Output the (X, Y) coordinate of the center of the cell containing the given text.  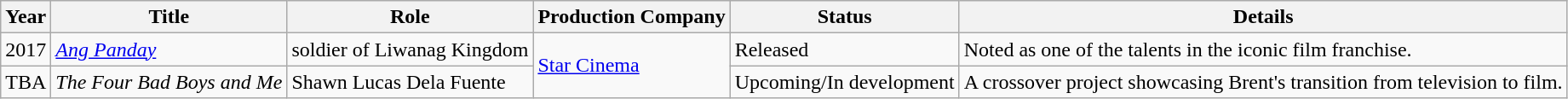
Role (411, 17)
TBA (26, 82)
Upcoming/In development (845, 82)
Title (169, 17)
Production Company (632, 17)
2017 (26, 49)
soldier of Liwanag Kingdom (411, 49)
The Four Bad Boys and Me (169, 82)
A crossover project showcasing Brent's transition from television to film. (1263, 82)
Star Cinema (632, 66)
Ang Panday (169, 49)
Released (845, 49)
Status (845, 17)
Shawn Lucas Dela Fuente (411, 82)
Details (1263, 17)
Year (26, 17)
Noted as one of the talents in the iconic film franchise. (1263, 49)
